Determine the [X, Y] coordinate at the center of the cell enclosing the given text.  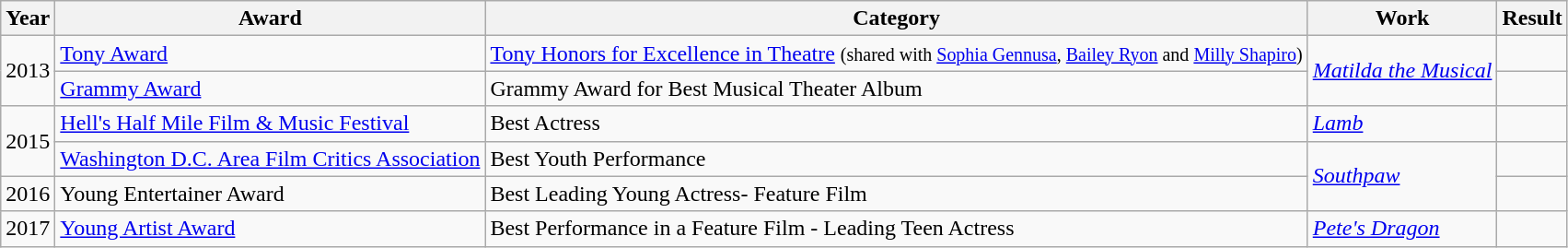
2015 [28, 141]
Year [28, 18]
2013 [28, 71]
Tony Award [271, 53]
Tony Honors for Excellence in Theatre (shared with Sophia Gennusa, Bailey Ryon and Milly Shapiro) [897, 53]
Matilda the Musical [1402, 71]
Young Entertainer Award [271, 194]
2016 [28, 194]
Work [1402, 18]
Best Actress [897, 124]
Young Artist Award [271, 229]
Grammy Award for Best Musical Theater Album [897, 89]
Award [271, 18]
Hell's Half Mile Film & Music Festival [271, 124]
Washington D.C. Area Film Critics Association [271, 159]
2017 [28, 229]
Best Youth Performance [897, 159]
Best Leading Young Actress- Feature Film [897, 194]
Grammy Award [271, 89]
Result [1532, 18]
Best Performance in a Feature Film - Leading Teen Actress [897, 229]
Category [897, 18]
Pete's Dragon [1402, 229]
Southpaw [1402, 176]
Lamb [1402, 124]
